Return (X, Y) of the center of cell containing provided text 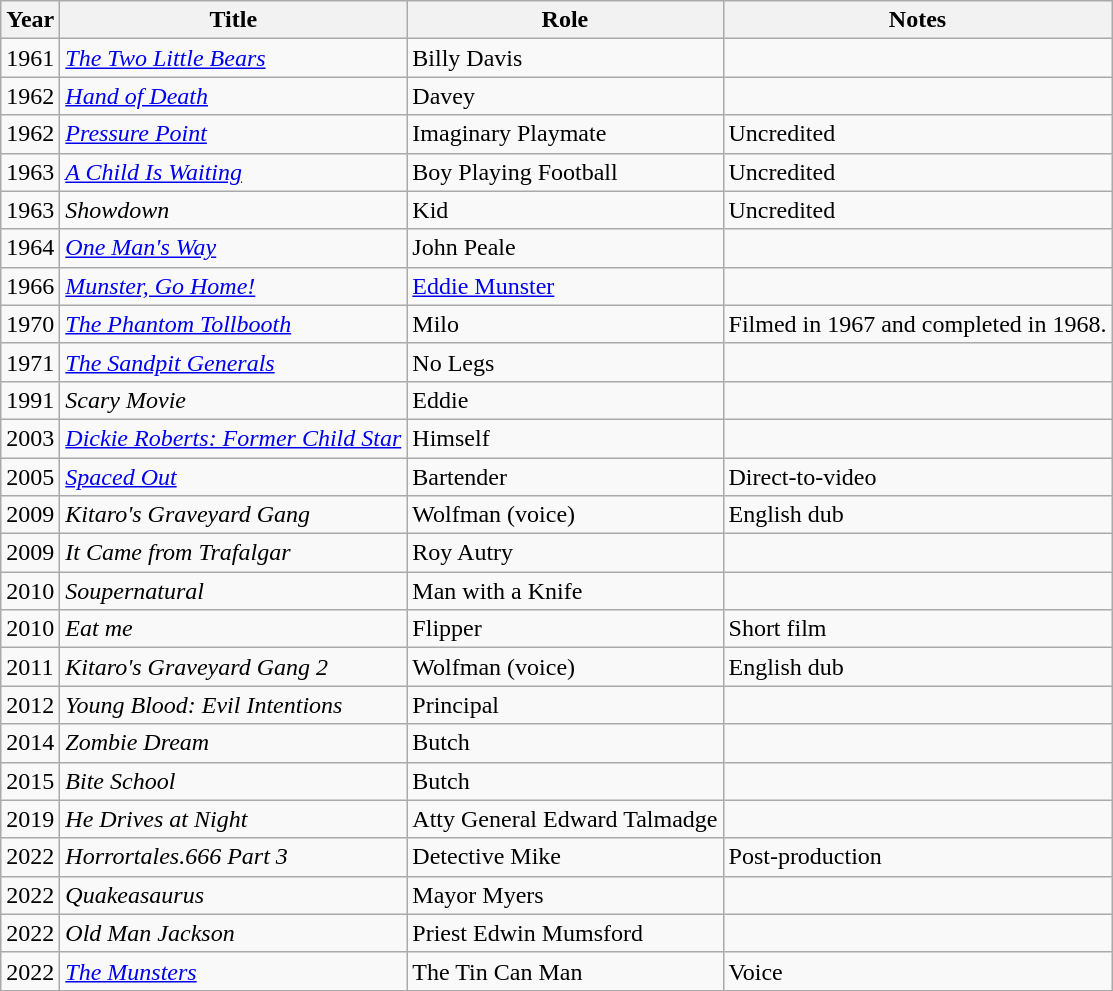
It Came from Trafalgar (234, 553)
Year (30, 20)
Direct-to-video (918, 477)
1964 (30, 248)
Kitaro's Graveyard Gang 2 (234, 667)
Himself (565, 438)
The Two Little Bears (234, 58)
Pressure Point (234, 134)
Kid (565, 210)
Bite School (234, 781)
2015 (30, 781)
2019 (30, 819)
Role (565, 20)
John Peale (565, 248)
2012 (30, 705)
2003 (30, 438)
Priest Edwin Mumsford (565, 933)
Dickie Roberts: Former Child Star (234, 438)
The Sandpit Generals (234, 362)
Old Man Jackson (234, 933)
Young Blood: Evil Intentions (234, 705)
Billy Davis (565, 58)
Eddie Munster (565, 286)
Showdown (234, 210)
No Legs (565, 362)
Atty General Edward Talmadge (565, 819)
1961 (30, 58)
One Man's Way (234, 248)
Detective Mike (565, 857)
The Munsters (234, 971)
2011 (30, 667)
Title (234, 20)
Mayor Myers (565, 895)
He Drives at Night (234, 819)
Eddie (565, 400)
Roy Autry (565, 553)
A Child Is Waiting (234, 172)
Filmed in 1967 and completed in 1968. (918, 324)
1966 (30, 286)
Zombie Dream (234, 743)
Post-production (918, 857)
Quakeasaurus (234, 895)
1971 (30, 362)
Short film (918, 629)
Hand of Death (234, 96)
Man with a Knife (565, 591)
Bartender (565, 477)
Voice (918, 971)
1970 (30, 324)
The Tin Can Man (565, 971)
Soupernatural (234, 591)
Notes (918, 20)
Munster, Go Home! (234, 286)
Scary Movie (234, 400)
Horrortales.666 Part 3 (234, 857)
Davey (565, 96)
Spaced Out (234, 477)
1991 (30, 400)
Flipper (565, 629)
Boy Playing Football (565, 172)
Eat me (234, 629)
Milo (565, 324)
Kitaro's Graveyard Gang (234, 515)
The Phantom Tollbooth (234, 324)
2005 (30, 477)
2014 (30, 743)
Imaginary Playmate (565, 134)
Principal (565, 705)
